Pinpoint the cell where the given text exists, returning its [X, Y] midpoint coordinate. 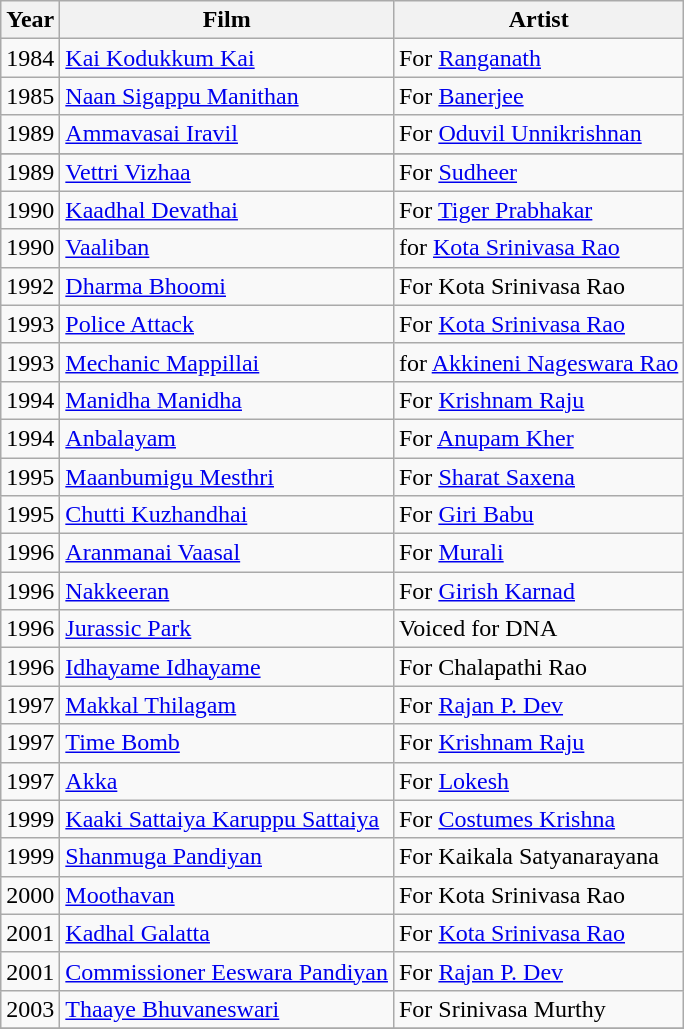
Film [227, 20]
Ammavasai Iravil [227, 134]
For Anupam Kher [538, 438]
1992 [30, 286]
For Lokesh [538, 781]
Kadhal Galatta [227, 933]
Kai Kodukkum Kai [227, 58]
For Chalapathi Rao [538, 667]
Artist [538, 20]
Voiced for DNA [538, 629]
Thaaye Bhuvaneswari [227, 1009]
Kaaki Sattaiya Karuppu Sattaiya [227, 819]
For Sharat Saxena [538, 477]
1985 [30, 96]
Year [30, 20]
Makkal Thilagam [227, 705]
For Srinivasa Murthy [538, 1009]
Shanmuga Pandiyan [227, 857]
Mechanic Mappillai [227, 362]
Kaadhal Devathai [227, 210]
Chutti Kuzhandhai [227, 515]
For Sudheer [538, 172]
Vaaliban [227, 248]
Naan Sigappu Manithan [227, 96]
Manidha Manidha [227, 400]
1984 [30, 58]
Time Bomb [227, 743]
Police Attack [227, 324]
Akka [227, 781]
For Girish Karnad [538, 591]
Aranmanai Vaasal [227, 553]
Jurassic Park [227, 629]
For Costumes Krishna [538, 819]
Commissioner Eeswara Pandiyan [227, 971]
Idhayame Idhayame [227, 667]
Nakkeeran [227, 591]
For Tiger Prabhakar [538, 210]
Vettri Vizhaa [227, 172]
for Akkineni Nageswara Rao [538, 362]
For Banerjee [538, 96]
For Ranganath [538, 58]
Moothavan [227, 895]
for Kota Srinivasa Rao [538, 248]
For Murali [538, 553]
Anbalayam [227, 438]
For Giri Babu [538, 515]
For Oduvil Unnikrishnan [538, 134]
Maanbumigu Mesthri [227, 477]
2003 [30, 1009]
2000 [30, 895]
For Kaikala Satyanarayana [538, 857]
Dharma Bhoomi [227, 286]
